Determine the (x, y) coordinate at the center of the cell enclosing the given text.  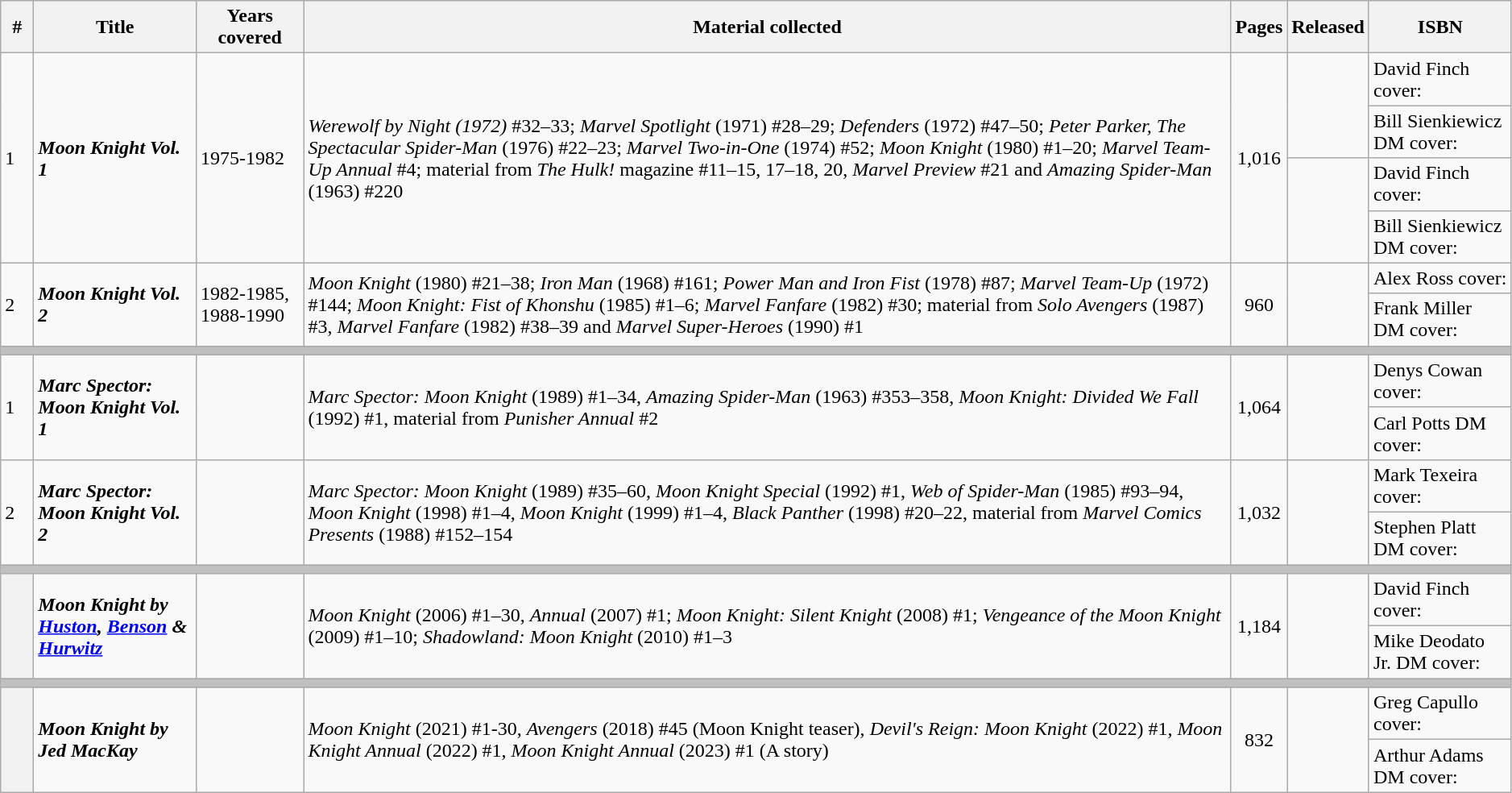
Mark Texeira cover: (1440, 485)
Greg Capullo cover: (1440, 714)
Moon Knight by Huston, Benson & Hurwitz (115, 626)
Arthur Adams DM cover: (1440, 766)
# (18, 27)
Mike Deodato Jr. DM cover: (1440, 653)
Moon Knight Vol. 2 (115, 305)
1,184 (1259, 626)
Denys Cowan cover: (1440, 380)
Material collected (767, 27)
1,064 (1259, 407)
ISBN (1440, 27)
Moon Knight Vol. 1 (115, 158)
Carl Potts DM cover: (1440, 434)
832 (1259, 740)
Alex Ross cover: (1440, 278)
Marc Spector: Moon Knight (1989) #1–34, Amazing Spider-Man (1963) #353–358, Moon Knight: Divided We Fall (1992) #1, material from Punisher Annual #2 (767, 407)
Released (1328, 27)
Years covered (250, 27)
Title (115, 27)
Stephen Platt DM cover: (1440, 538)
1975-1982 (250, 158)
Moon Knight by Jed MacKay (115, 740)
Pages (1259, 27)
1,016 (1259, 158)
Marc Spector: Moon Knight Vol. 2 (115, 512)
1,032 (1259, 512)
Marc Spector: Moon Knight Vol. 1 (115, 407)
960 (1259, 305)
Frank Miller DM cover: (1440, 319)
1982-1985, 1988-1990 (250, 305)
